Determine the [x, y] coordinate at the center of the cell enclosing the given text.  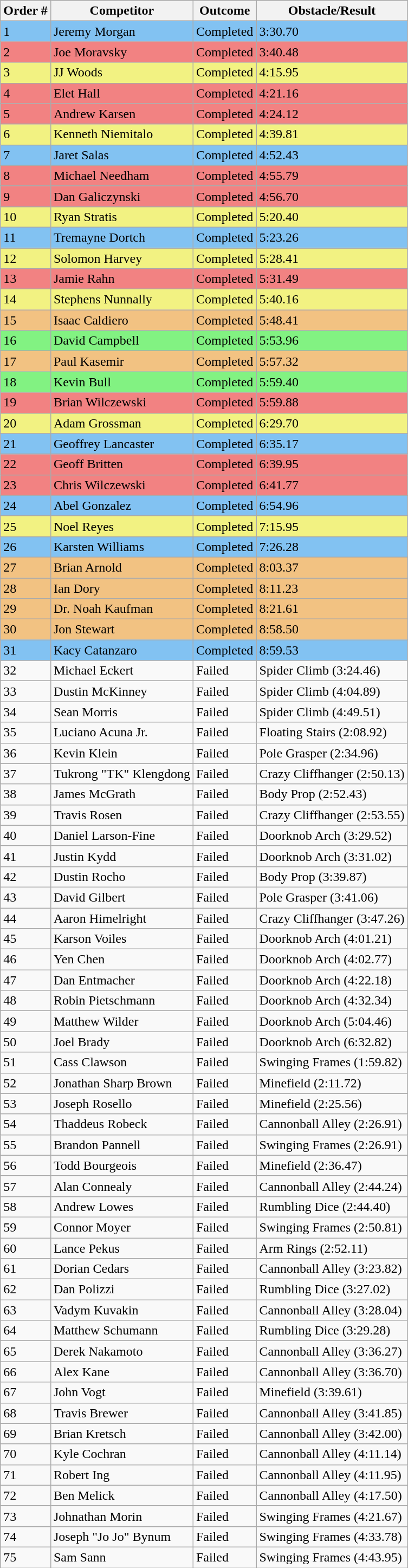
4:56.70 [332, 196]
23 [26, 485]
69 [26, 1434]
70 [26, 1454]
Jon Stewart [121, 630]
33 [26, 691]
4:15.95 [332, 73]
51 [26, 1062]
Outcome [224, 11]
57 [26, 1186]
Minefield (2:36.47) [332, 1165]
74 [26, 1537]
Kacy Catanzaro [121, 650]
59 [26, 1227]
Kevin Bull [121, 382]
5:20.40 [332, 217]
53 [26, 1104]
71 [26, 1475]
Doorknob Arch (5:04.46) [332, 1021]
16 [26, 341]
4 [26, 93]
4:52.43 [332, 155]
Dustin Rocho [121, 877]
5:28.41 [332, 258]
Andrew Karsen [121, 114]
38 [26, 794]
65 [26, 1351]
35 [26, 733]
8:58.50 [332, 630]
Cass Clawson [121, 1062]
Sean Morris [121, 712]
Chris Wilczewski [121, 485]
4:39.81 [332, 134]
Cannonball Alley (3:42.00) [332, 1434]
Brian Arnold [121, 567]
43 [26, 897]
Doorknob Arch (4:22.18) [332, 980]
Rumbling Dice (3:27.02) [332, 1290]
8 [26, 176]
4:24.12 [332, 114]
6:39.95 [332, 464]
60 [26, 1248]
Cannonball Alley (2:44.24) [332, 1186]
Connor Moyer [121, 1227]
52 [26, 1083]
4:21.16 [332, 93]
Andrew Lowes [121, 1207]
32 [26, 671]
Swinging Frames (2:26.91) [332, 1145]
12 [26, 258]
JJ Woods [121, 73]
Cannonball Alley (2:26.91) [332, 1124]
20 [26, 423]
46 [26, 960]
2 [26, 52]
Abel Gonzalez [121, 506]
Doorknob Arch (4:32.34) [332, 1001]
Pole Grasper (2:34.96) [332, 753]
56 [26, 1165]
3 [26, 73]
25 [26, 526]
Joseph Rosello [121, 1104]
Dorian Cedars [121, 1269]
Dr. Noah Kaufman [121, 609]
47 [26, 980]
Cannonball Alley (3:28.04) [332, 1310]
54 [26, 1124]
6:35.17 [332, 444]
Brian Wilczewski [121, 403]
10 [26, 217]
Kenneth Niemitalo [121, 134]
Stephens Nunnally [121, 300]
28 [26, 588]
62 [26, 1290]
67 [26, 1392]
58 [26, 1207]
Karson Voiles [121, 939]
Tukrong "TK" Klengdong [121, 774]
42 [26, 877]
Obstacle/Result [332, 11]
21 [26, 444]
75 [26, 1557]
Body Prop (3:39.87) [332, 877]
5:57.32 [332, 361]
Geoffrey Lancaster [121, 444]
Karsten Williams [121, 547]
Matthew Wilder [121, 1021]
Ben Melick [121, 1495]
Doorknob Arch (4:01.21) [332, 939]
Travis Brewer [121, 1413]
Geoff Britten [121, 464]
Kevin Klein [121, 753]
64 [26, 1331]
David Campbell [121, 341]
Dan Polizzi [121, 1290]
Jonathan Sharp Brown [121, 1083]
8:59.53 [332, 650]
37 [26, 774]
11 [26, 237]
5:23.26 [332, 237]
Yen Chen [121, 960]
5:59.88 [332, 403]
3:40.48 [332, 52]
Aaron Himelright [121, 918]
Brandon Pannell [121, 1145]
Spider Climb (4:04.89) [332, 691]
5:59.40 [332, 382]
7:15.95 [332, 526]
Minefield (2:25.56) [332, 1104]
Elet Hall [121, 93]
17 [26, 361]
34 [26, 712]
Swinging Frames (4:33.78) [332, 1537]
Kyle Cochran [121, 1454]
14 [26, 300]
Jaret Salas [121, 155]
5:48.41 [332, 320]
22 [26, 464]
Order # [26, 11]
13 [26, 279]
Ryan Stratis [121, 217]
Doorknob Arch (3:29.52) [332, 835]
Brian Kretsch [121, 1434]
Solomon Harvey [121, 258]
45 [26, 939]
Rumbling Dice (3:29.28) [332, 1331]
26 [26, 547]
Sam Sann [121, 1557]
44 [26, 918]
8:11.23 [332, 588]
Spider Climb (4:49.51) [332, 712]
Luciano Acuna Jr. [121, 733]
Competitor [121, 11]
Cannonball Alley (3:41.85) [332, 1413]
Robert Ing [121, 1475]
Johnathan Morin [121, 1516]
24 [26, 506]
15 [26, 320]
Joe Moravsky [121, 52]
41 [26, 856]
49 [26, 1021]
5 [26, 114]
Minefield (3:39.61) [332, 1392]
Cannonball Alley (4:17.50) [332, 1495]
55 [26, 1145]
Cannonball Alley (3:36.27) [332, 1351]
Travis Rosen [121, 815]
Derek Nakamoto [121, 1351]
Crazy Cliffhanger (2:53.55) [332, 815]
Daniel Larson-Fine [121, 835]
Lance Pekus [121, 1248]
73 [26, 1516]
Swinging Frames (1:59.82) [332, 1062]
6:41.77 [332, 485]
Michael Eckert [121, 671]
Minefield (2:11.72) [332, 1083]
7:26.28 [332, 547]
Thaddeus Robeck [121, 1124]
31 [26, 650]
Tremayne Dortch [121, 237]
Alan Connealy [121, 1186]
68 [26, 1413]
Dustin McKinney [121, 691]
Doorknob Arch (4:02.77) [332, 960]
Rumbling Dice (2:44.40) [332, 1207]
5:40.16 [332, 300]
Crazy Cliffhanger (2:50.13) [332, 774]
7 [26, 155]
61 [26, 1269]
Isaac Caldiero [121, 320]
Vadym Kuvakin [121, 1310]
Swinging Frames (4:43.95) [332, 1557]
5:53.96 [332, 341]
Cannonball Alley (3:36.70) [332, 1372]
Joseph "Jo Jo" Bynum [121, 1537]
Jeremy Morgan [121, 31]
Dan Galiczynski [121, 196]
66 [26, 1372]
Cannonball Alley (3:23.82) [332, 1269]
72 [26, 1495]
Noel Reyes [121, 526]
6:54.96 [332, 506]
Justin Kydd [121, 856]
Swinging Frames (2:50.81) [332, 1227]
Doorknob Arch (6:32.82) [332, 1042]
Matthew Schumann [121, 1331]
8:21.61 [332, 609]
29 [26, 609]
6 [26, 134]
1 [26, 31]
Joel Brady [121, 1042]
6:29.70 [332, 423]
Adam Grossman [121, 423]
30 [26, 630]
Doorknob Arch (3:31.02) [332, 856]
8:03.37 [332, 567]
9 [26, 196]
4:55.79 [332, 176]
Alex Kane [121, 1372]
3:30.70 [332, 31]
John Vogt [121, 1392]
Pole Grasper (3:41.06) [332, 897]
Robin Pietschmann [121, 1001]
5:31.49 [332, 279]
Cannonball Alley (4:11.95) [332, 1475]
James McGrath [121, 794]
Floating Stairs (2:08.92) [332, 733]
48 [26, 1001]
18 [26, 382]
Paul Kasemir [121, 361]
David Gilbert [121, 897]
Crazy Cliffhanger (3:47.26) [332, 918]
50 [26, 1042]
Todd Bourgeois [121, 1165]
40 [26, 835]
63 [26, 1310]
Spider Climb (3:24.46) [332, 671]
36 [26, 753]
Body Prop (2:52.43) [332, 794]
Dan Entmacher [121, 980]
39 [26, 815]
19 [26, 403]
Ian Dory [121, 588]
27 [26, 567]
Swinging Frames (4:21.67) [332, 1516]
Arm Rings (2:52.11) [332, 1248]
Cannonball Alley (4:11.14) [332, 1454]
Michael Needham [121, 176]
Jamie Rahn [121, 279]
